For the text-containing cell, return its midpoint in (X, Y) coordinate format. 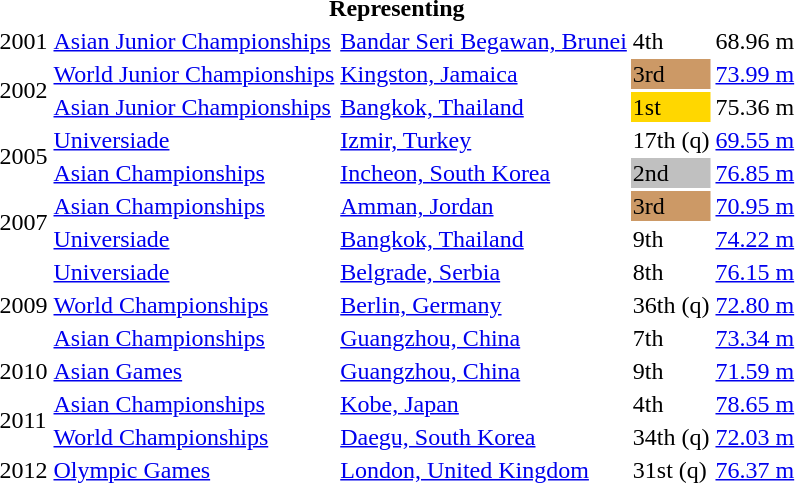
7th (671, 338)
8th (671, 272)
World Junior Championships (194, 74)
Izmir, Turkey (484, 140)
34th (q) (671, 437)
Berlin, Germany (484, 305)
Kobe, Japan (484, 404)
36th (q) (671, 305)
Asian Games (194, 371)
Belgrade, Serbia (484, 272)
Bandar Seri Begawan, Brunei (484, 41)
17th (q) (671, 140)
Incheon, South Korea (484, 173)
Amman, Jordan (484, 206)
Daegu, South Korea (484, 437)
1st (671, 107)
2nd (671, 173)
Kingston, Jamaica (484, 74)
